Identify which cell holds the provided text, then report its (X, Y) central coordinate. 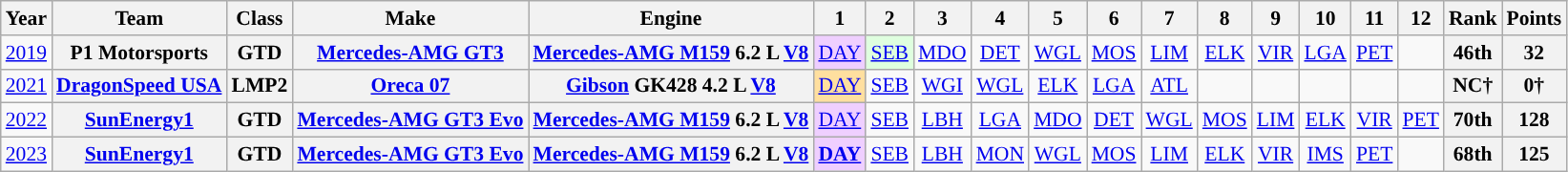
7 (1170, 18)
4 (1000, 18)
Points (1535, 18)
125 (1535, 155)
2023 (27, 155)
2 (889, 18)
9 (1276, 18)
WGI (943, 86)
Team (139, 18)
128 (1535, 120)
12 (1420, 18)
Gibson GK428 4.2 L V8 (672, 86)
46th (1474, 53)
Mercedes-AMG GT3 (410, 53)
ATL (1170, 86)
5 (1057, 18)
70th (1474, 120)
2021 (27, 86)
2019 (27, 53)
2022 (27, 120)
Make (410, 18)
3 (943, 18)
0† (1535, 86)
8 (1225, 18)
32 (1535, 53)
MON (1000, 155)
6 (1115, 18)
IMS (1325, 155)
Year (27, 18)
Oreca 07 (410, 86)
Rank (1474, 18)
1 (840, 18)
11 (1374, 18)
DragonSpeed USA (139, 86)
68th (1474, 155)
NC† (1474, 86)
P1 Motorsports (139, 53)
Engine (672, 18)
Class (260, 18)
LMP2 (260, 86)
10 (1325, 18)
